Pinpoint the cell where the given text exists, returning its [X, Y] midpoint coordinate. 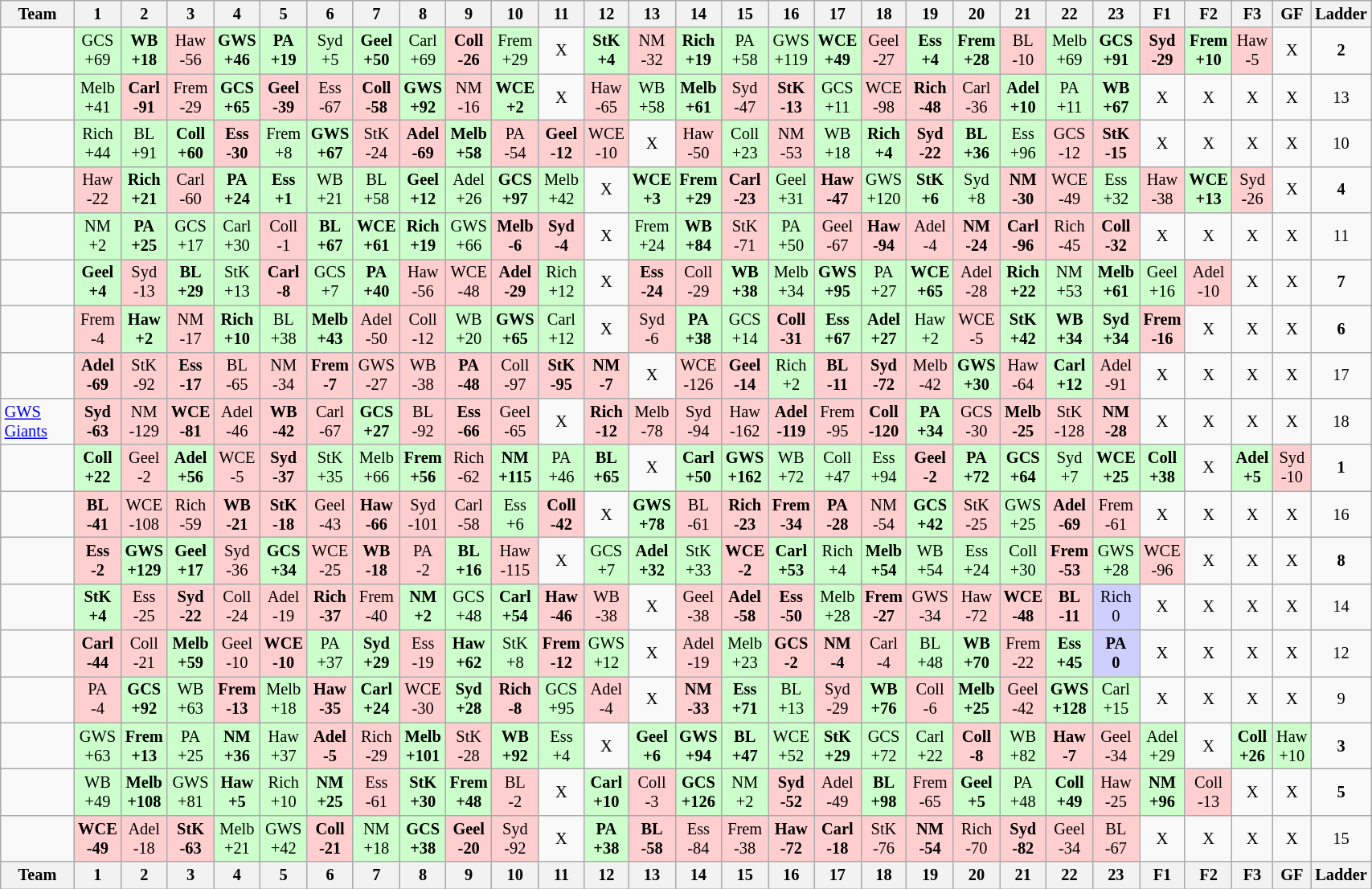
Adel -5 [330, 746]
Coll -1 [284, 236]
GWS +67 [330, 143]
Frem -22 [1023, 653]
WB +76 [884, 699]
NM -4 [838, 653]
Melb +59 [190, 653]
Coll +49 [1069, 792]
NM -30 [1023, 190]
NM +36 [236, 746]
Frem +8 [284, 143]
WB -21 [236, 514]
Carl -4 [884, 653]
PA +40 [376, 282]
Melb +54 [884, 560]
Geel -65 [515, 421]
NM -17 [190, 329]
BL -41 [97, 514]
GCS +95 [561, 699]
Haw +62 [469, 653]
StK -76 [884, 838]
NM -28 [1116, 421]
WB +63 [190, 699]
BL -92 [423, 421]
GWS +63 [97, 746]
Geel -27 [884, 51]
WB -18 [376, 560]
BL +48 [930, 653]
GCS +17 [190, 236]
Carl -36 [976, 97]
Coll +26 [1252, 746]
Haw -65 [606, 97]
Frem +56 [423, 468]
Haw -38 [1162, 190]
StK +29 [838, 746]
BL +67 [330, 236]
Ess +67 [838, 329]
Ess -50 [791, 607]
Geel -67 [838, 236]
Syd +34 [1116, 329]
WB +54 [930, 560]
Adel -46 [236, 421]
Melb +101 [423, 746]
GWS -27 [376, 375]
Frem -16 [1162, 329]
Frem -34 [791, 514]
Haw -162 [744, 421]
PA +46 [561, 468]
GWS +78 [652, 514]
Adel +10 [1023, 97]
Syd -47 [744, 97]
Geel +31 [791, 190]
Geel -38 [698, 607]
Coll -13 [1208, 792]
Coll -120 [884, 421]
Ess +6 [515, 514]
WCE -30 [423, 699]
NM +115 [515, 468]
StK +8 [515, 653]
GWS +28 [1116, 560]
Frem -95 [838, 421]
Coll -58 [376, 97]
Adel +56 [190, 468]
Coll -24 [236, 607]
Syd +7 [1069, 468]
Frem -13 [236, 699]
Frem +10 [1208, 51]
Melb +69 [1069, 51]
Coll -6 [930, 699]
Melb +18 [284, 699]
Coll -97 [515, 375]
WCE +2 [515, 97]
NM -129 [145, 421]
GWS +65 [515, 329]
NM -16 [469, 97]
Geel -14 [744, 375]
Carl -96 [1023, 236]
GWS +46 [236, 51]
WCE -108 [145, 514]
Ess -66 [469, 421]
Geel +12 [423, 190]
Haw -46 [561, 607]
PA +34 [930, 421]
WCE +13 [1208, 190]
BL +16 [469, 560]
Ess -2 [97, 560]
Carl +50 [698, 468]
Coll +23 [744, 143]
Coll +38 [1162, 468]
BL -10 [1023, 51]
Melb +23 [744, 653]
StK -13 [791, 97]
Rich -62 [469, 468]
Carl -67 [330, 421]
Haw -35 [330, 699]
Syd -13 [145, 282]
WCE +49 [838, 51]
Melb -42 [930, 375]
Ess -24 [652, 282]
GCS -30 [976, 421]
Haw -50 [698, 143]
Carl +10 [606, 792]
Melb +58 [469, 143]
BL -65 [236, 375]
Melb +43 [330, 329]
PA +37 [330, 653]
Adel +32 [652, 560]
GWS +66 [469, 236]
Geel +6 [652, 746]
Frem +13 [145, 746]
GWS Giants [37, 421]
Frem -40 [376, 607]
Syd -72 [884, 375]
WB +92 [515, 746]
BL -61 [698, 514]
Coll -26 [469, 51]
Adel -58 [744, 607]
NM -7 [606, 375]
StK -15 [1116, 143]
Carl -60 [190, 190]
PA -48 [469, 375]
GCS +72 [884, 746]
Melb +34 [791, 282]
WB +67 [1116, 97]
Geel -43 [330, 514]
Adel +29 [1162, 746]
Carl +54 [515, 607]
Coll -12 [423, 329]
Melb +108 [145, 792]
WB +72 [791, 468]
PA +24 [236, 190]
NM +53 [1069, 282]
GCS +34 [284, 560]
PA +50 [791, 236]
Carl -8 [284, 282]
Rich 0 [1116, 607]
WCE -96 [1162, 560]
GCS +27 [376, 421]
Frem +28 [976, 51]
Frem -4 [97, 329]
Melb -25 [1023, 421]
Rich -48 [930, 97]
Haw -66 [376, 514]
Haw -5 [1252, 51]
Haw -64 [1023, 375]
Coll -42 [561, 514]
WB +70 [976, 653]
StK -128 [1069, 421]
Ess -84 [698, 838]
PA -2 [423, 560]
GWS +42 [284, 838]
Melb +66 [376, 468]
Ess +71 [744, 699]
PA +58 [744, 51]
WCE -2 [744, 560]
GCS +38 [423, 838]
NM -33 [698, 699]
Syd -37 [284, 468]
Syd -92 [515, 838]
Frem +48 [469, 792]
WCE -25 [330, 560]
GWS +30 [976, 375]
Rich +21 [145, 190]
Carl -44 [97, 653]
WB +20 [469, 329]
GCS +97 [515, 190]
NM -32 [652, 51]
Melb +25 [976, 699]
Adel -119 [791, 421]
StK -71 [744, 236]
Frem -27 [884, 607]
Rich +2 [791, 375]
Ess -30 [236, 143]
Haw -22 [97, 190]
PA -54 [515, 143]
Ess +94 [884, 468]
StK +35 [330, 468]
Melb +21 [236, 838]
BL -58 [652, 838]
PA +27 [884, 282]
BL +65 [606, 468]
GCS +92 [145, 699]
Frem -29 [190, 97]
Adel -50 [376, 329]
Geel -10 [236, 653]
Ess -61 [376, 792]
StK +13 [236, 282]
Syd -10 [1292, 468]
GWS +12 [606, 653]
BL -2 [515, 792]
NM -24 [976, 236]
NM -34 [284, 375]
Coll +47 [838, 468]
Frem -53 [1069, 560]
PA -4 [97, 699]
BL +58 [376, 190]
Carl -91 [145, 97]
Ess -17 [190, 375]
StK -95 [561, 375]
Carl -18 [838, 838]
GWS +25 [1023, 514]
GCS +48 [469, 607]
Syd -63 [97, 421]
Melb +28 [838, 607]
GCS -2 [791, 653]
Rich +44 [97, 143]
GCS +11 [838, 97]
Syd -4 [561, 236]
WCE -98 [884, 97]
Syd +28 [469, 699]
WB +84 [698, 236]
WB +49 [97, 792]
Haw +37 [284, 746]
BL -67 [1116, 838]
Melb -6 [515, 236]
Syd -101 [423, 514]
Coll -31 [791, 329]
Ess +96 [1023, 143]
PA +72 [976, 468]
Haw -7 [1069, 746]
Adel +26 [469, 190]
Ess +32 [1116, 190]
Syd -6 [652, 329]
Syd +8 [976, 190]
StK +42 [1023, 329]
WCE +52 [791, 746]
Geel -39 [284, 97]
Coll -32 [1116, 236]
Frem -38 [744, 838]
StK -18 [284, 514]
Geel +4 [97, 282]
WCE +25 [1116, 468]
BL +36 [976, 143]
WCE +61 [376, 236]
GCS +91 [1116, 51]
Syd -82 [1023, 838]
Syd -52 [791, 792]
Geel +5 [976, 792]
WB +58 [652, 97]
Carl -58 [469, 514]
GCS -12 [1069, 143]
StK -24 [376, 143]
GWS +128 [1069, 699]
WB +38 [744, 282]
WCE -126 [698, 375]
WB +21 [330, 190]
Syd -36 [236, 560]
StK -63 [190, 838]
Haw -25 [1116, 792]
PA +11 [1069, 97]
Adel +5 [1252, 468]
WCE +65 [930, 282]
Adel -18 [145, 838]
GWS +94 [698, 746]
Coll +60 [190, 143]
Melb +42 [561, 190]
Rich -23 [744, 514]
Syd +5 [330, 51]
Carl +69 [423, 51]
StK +30 [423, 792]
Frem -61 [1116, 514]
Coll -3 [652, 792]
Geel +50 [376, 51]
Adel -49 [838, 792]
GCS +126 [698, 792]
Haw +10 [1292, 746]
GWS +120 [884, 190]
PA +48 [1023, 792]
PA +19 [284, 51]
Melb +41 [97, 97]
Rich +12 [561, 282]
GWS +81 [190, 792]
BL +47 [744, 746]
Haw -47 [838, 190]
Haw -115 [515, 560]
Ess -25 [145, 607]
NM +96 [1162, 792]
GCS +65 [236, 97]
Carl +53 [791, 560]
GWS +162 [744, 468]
Coll +22 [97, 468]
Rich -59 [190, 514]
Frem -12 [561, 653]
GCS +42 [930, 514]
Ess +1 [284, 190]
StK +33 [698, 560]
StK -25 [976, 514]
WB +34 [1069, 329]
Geel -12 [561, 143]
GWS +95 [838, 282]
WB +82 [1023, 746]
Coll -8 [976, 746]
Adel -28 [976, 282]
BL +91 [145, 143]
WCE +3 [652, 190]
GWS -34 [930, 607]
NM +18 [376, 838]
WCE -81 [190, 421]
Geel -42 [1023, 699]
PA -28 [838, 514]
StK -28 [469, 746]
Frem +24 [652, 236]
NM +25 [330, 792]
GWS +119 [791, 51]
Adel -91 [1116, 375]
Rich -8 [515, 699]
Rich -12 [606, 421]
Melb -78 [652, 421]
GWS +92 [423, 97]
GCS +14 [744, 329]
Coll +30 [1023, 560]
Adel +27 [884, 329]
Syd -94 [698, 421]
Rich -45 [1069, 236]
Geel -20 [469, 838]
Carl +24 [376, 699]
Adel -29 [515, 282]
StK +6 [930, 190]
Ess +45 [1069, 653]
Carl +30 [236, 236]
Geel +17 [190, 560]
Haw +5 [236, 792]
Rich -29 [376, 746]
BL +98 [884, 792]
Ess -19 [423, 653]
Ess +24 [976, 560]
Syd +29 [376, 653]
Adel -10 [1208, 282]
Ess -67 [330, 97]
WB -42 [284, 421]
BL +13 [791, 699]
Rich -37 [330, 607]
Carl +15 [1116, 699]
Frem -7 [330, 375]
Syd -26 [1252, 190]
Geel +16 [1162, 282]
BL +38 [284, 329]
Rich +22 [1023, 282]
GCS +64 [1023, 468]
StK -92 [145, 375]
NM -53 [791, 143]
GCS +69 [97, 51]
BL +29 [190, 282]
Haw -94 [884, 236]
Carl -23 [744, 190]
Rich -70 [976, 838]
PA 0 [1116, 653]
Coll -29 [698, 282]
Frem -65 [930, 792]
Carl +22 [930, 746]
GWS +129 [145, 560]
